Determine the [X, Y] coordinate at the center of the cell enclosing the given text.  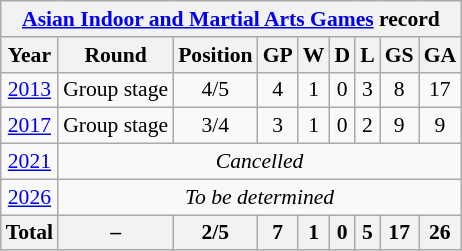
Round [116, 55]
Year [30, 55]
2017 [30, 126]
Asian Indoor and Martial Arts Games record [231, 19]
– [116, 233]
5 [368, 233]
2 [368, 126]
7 [278, 233]
2/5 [215, 233]
2021 [30, 162]
26 [440, 233]
GS [400, 55]
GP [278, 55]
4 [278, 90]
4/5 [215, 90]
To be determined [260, 197]
8 [400, 90]
Cancelled [260, 162]
W [314, 55]
Position [215, 55]
2026 [30, 197]
Total [30, 233]
3/4 [215, 126]
L [368, 55]
GA [440, 55]
2013 [30, 90]
D [342, 55]
